Determine the (X, Y) coordinate at the center of the cell enclosing the given text.  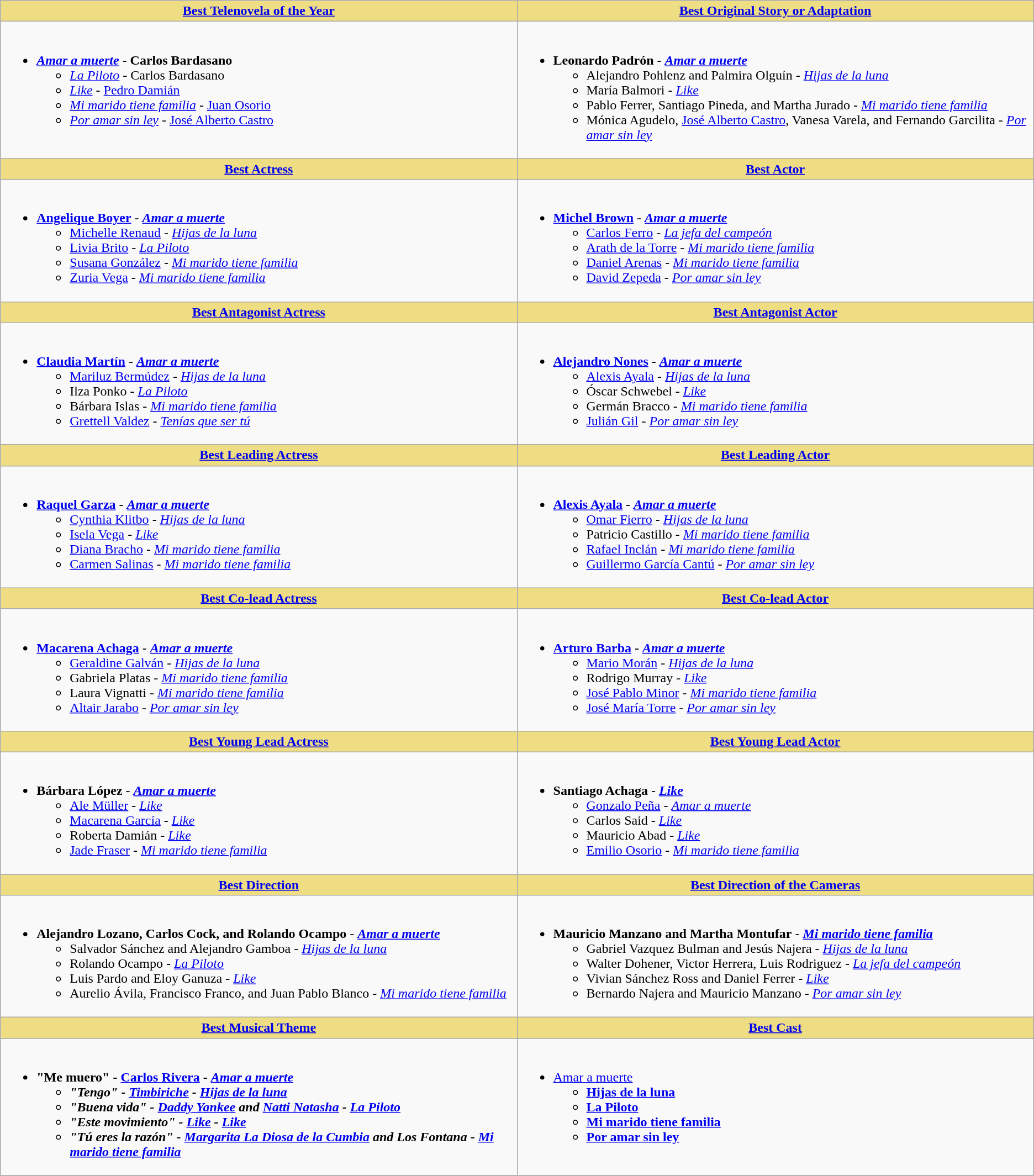
Best Actor (775, 169)
Best Antagonist Actress (258, 312)
Best Co-lead Actress (258, 598)
Best Direction (258, 884)
Best Leading Actor (775, 455)
Best Young Lead Actress (258, 741)
Best Cast (775, 1028)
Best Co-lead Actor (775, 598)
Best Young Lead Actor (775, 741)
Best Musical Theme (258, 1028)
Best Direction of the Cameras (775, 884)
Best Antagonist Actor (775, 312)
Amar a muerteHijas de la lunaLa PilotoMi marido tiene familiaPor amar sin ley (775, 1107)
Santiago Achaga - LikeGonzalo Peña - Amar a muerteCarlos Said - LikeMauricio Abad - LikeEmilio Osorio - Mi marido tiene familia (775, 813)
Best Leading Actress (258, 455)
Best Actress (258, 169)
Best Telenovela of the Year (258, 11)
Bárbara López - Amar a muerteAle Müller - LikeMacarena García - LikeRoberta Damián - LikeJade Fraser - Mi marido tiene familia (258, 813)
Best Original Story or Adaptation (775, 11)
